Detect which cell encompasses the target text, then output its (x, y) center coordinate. 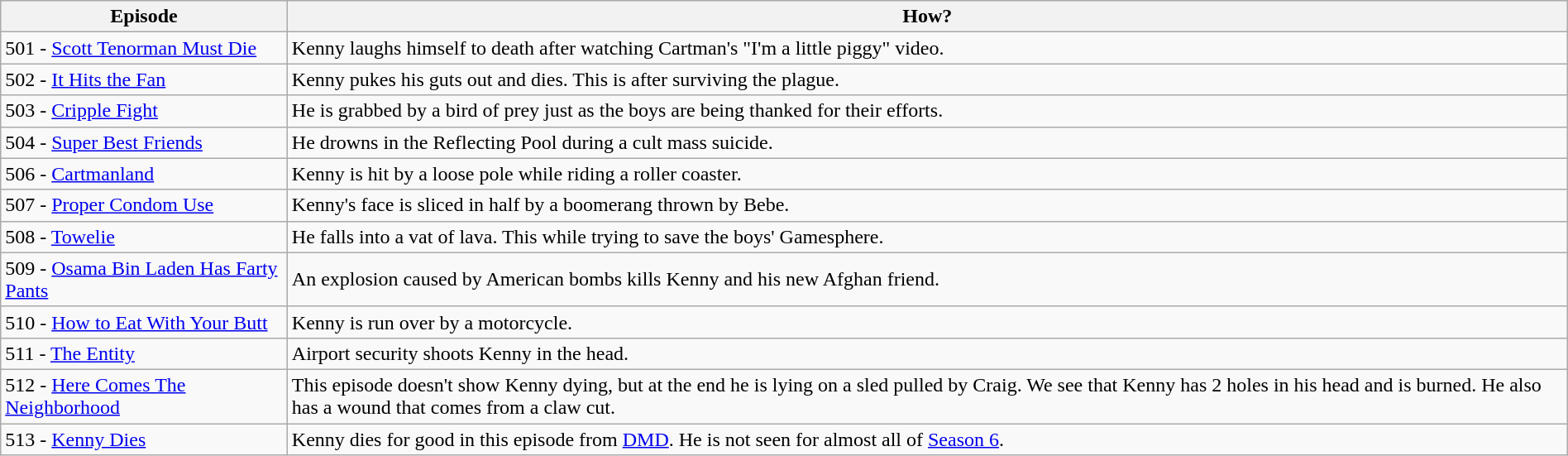
Kenny dies for good in this episode from DMD. He is not seen for almost all of Season 6. (927, 439)
513 - Kenny Dies (144, 439)
An explosion caused by American bombs kills Kenny and his new Afghan friend. (927, 280)
502 - It Hits the Fan (144, 79)
How? (927, 17)
Kenny laughs himself to death after watching Cartman's "I'm a little piggy" video. (927, 48)
510 - How to Eat With Your Butt (144, 322)
503 - Cripple Fight (144, 111)
He is grabbed by a bird of prey just as the boys are being thanked for their efforts. (927, 111)
Airport security shoots Kenny in the head. (927, 353)
He drowns in the Reflecting Pool during a cult mass suicide. (927, 142)
Kenny pukes his guts out and dies. This is after surviving the plague. (927, 79)
509 - Osama Bin Laden Has Farty Pants (144, 280)
Episode (144, 17)
Kenny is hit by a loose pole while riding a roller coaster. (927, 174)
511 - The Entity (144, 353)
501 - Scott Tenorman Must Die (144, 48)
He falls into a vat of lava. This while trying to save the boys' Gamesphere. (927, 237)
512 - Here Comes The Neighborhood (144, 396)
Kenny is run over by a motorcycle. (927, 322)
Kenny's face is sliced in half by a boomerang thrown by Bebe. (927, 205)
504 - Super Best Friends (144, 142)
507 - Proper Condom Use (144, 205)
506 - Cartmanland (144, 174)
508 - Towelie (144, 237)
